Extract the [X, Y] coordinate from the center of the cell holding the provided text.  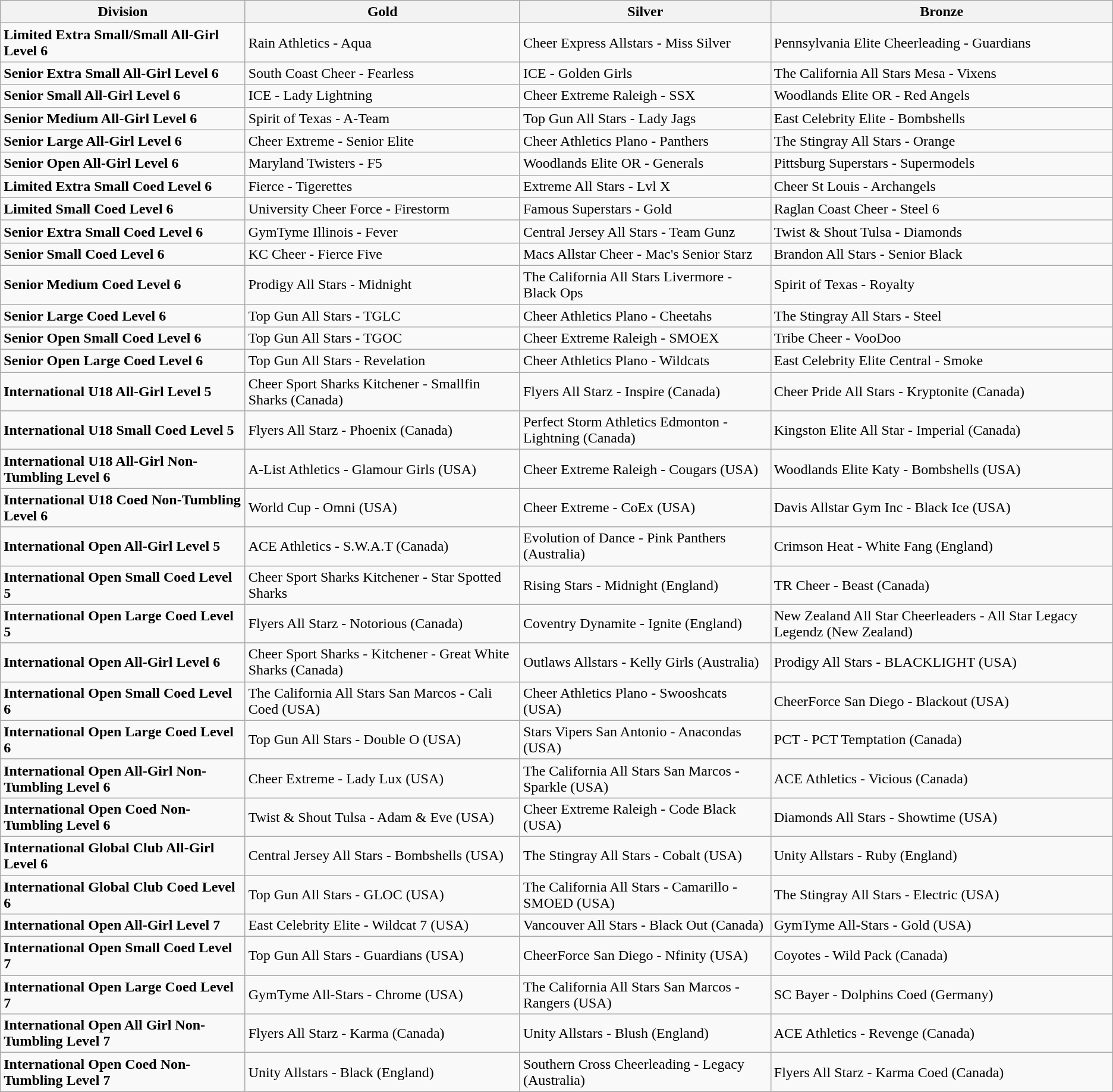
Twist & Shout Tulsa - Adam & Eve (USA) [382, 817]
The California All Stars Livermore - Black Ops [645, 284]
Brandon All Stars - Senior Black [942, 254]
Senior Small All-Girl Level 6 [122, 96]
International U18 All-Girl Non-Tumbling Level 6 [122, 469]
International Open Coed Non-Tumbling Level 7 [122, 1072]
The California All Stars San Marcos - Cali Coed (USA) [382, 701]
Senior Medium All-Girl Level 6 [122, 118]
Spirit of Texas - Royalty [942, 284]
Pennsylvania Elite Cheerleading - Guardians [942, 43]
Senior Extra Small Coed Level 6 [122, 231]
Division [122, 12]
International Open All-Girl Level 7 [122, 925]
Flyers All Starz - Notorious (Canada) [382, 623]
New Zealand All Star Cheerleaders - All Star Legacy Legendz (New Zealand) [942, 623]
Cheer Extreme Raleigh - SSX [645, 96]
Senior Large Coed Level 6 [122, 316]
University Cheer Force - Firestorm [382, 209]
Flyers All Starz - Inspire (Canada) [645, 391]
TR Cheer - Beast (Canada) [942, 585]
Cheer Sport Sharks - Kitchener - Great White Sharks (Canada) [382, 663]
International Open All Girl Non-Tumbling Level 7 [122, 1034]
Flyers All Starz - Karma Coed (Canada) [942, 1072]
GymTyme All-Stars - Gold (USA) [942, 925]
Senior Medium Coed Level 6 [122, 284]
A-List Athletics - Glamour Girls (USA) [382, 469]
East Celebrity Elite - Wildcat 7 (USA) [382, 925]
Senior Open Small Coed Level 6 [122, 338]
Cheer Sport Sharks Kitchener - Smallfin Sharks (Canada) [382, 391]
Cheer Extreme Raleigh - SMOEX [645, 338]
Central Jersey All Stars - Team Gunz [645, 231]
Top Gun All Stars - Lady Jags [645, 118]
Pittsburg Superstars - Supermodels [942, 164]
International Open Small Coed Level 6 [122, 701]
International U18 Coed Non-Tumbling Level 6 [122, 508]
Prodigy All Stars - Midnight [382, 284]
Top Gun All Stars - TGLC [382, 316]
Diamonds All Stars - Showtime (USA) [942, 817]
Cheer Athletics Plano - Wildcats [645, 361]
East Celebrity Elite Central - Smoke [942, 361]
Cheer Athletics Plano - Panthers [645, 141]
South Coast Cheer - Fearless [382, 73]
Prodigy All Stars - BLACKLIGHT (USA) [942, 663]
Evolution of Dance - Pink Panthers (Australia) [645, 546]
International U18 Small Coed Level 5 [122, 431]
Kingston Elite All Star - Imperial (Canada) [942, 431]
Coventry Dynamite - Ignite (England) [645, 623]
Davis Allstar Gym Inc - Black Ice (USA) [942, 508]
Tribe Cheer - VooDoo [942, 338]
Twist & Shout Tulsa - Diamonds [942, 231]
Cheer Extreme - CoEx (USA) [645, 508]
Limited Small Coed Level 6 [122, 209]
International Open Large Coed Level 6 [122, 740]
Senior Open Large Coed Level 6 [122, 361]
International Global Club Coed Level 6 [122, 895]
Stars Vipers San Antonio - Anacondas (USA) [645, 740]
International Open Coed Non-Tumbling Level 6 [122, 817]
Cheer Athletics Plano - Cheetahs [645, 316]
Woodlands Elite OR - Generals [645, 164]
CheerForce San Diego - Blackout (USA) [942, 701]
Famous Superstars - Gold [645, 209]
International Global Club All-Girl Level 6 [122, 855]
Limited Extra Small Coed Level 6 [122, 186]
Senior Open All-Girl Level 6 [122, 164]
Top Gun All Stars - TGOC [382, 338]
Rising Stars - Midnight (England) [645, 585]
Flyers All Starz - Karma (Canada) [382, 1034]
The California All Stars San Marcos - Sparkle (USA) [645, 778]
International Open All-Girl Level 5 [122, 546]
Senior Small Coed Level 6 [122, 254]
Vancouver All Stars - Black Out (Canada) [645, 925]
ICE - Golden Girls [645, 73]
The California All Stars Mesa - Vixens [942, 73]
Senior Extra Small All-Girl Level 6 [122, 73]
Outlaws Allstars - Kelly Girls (Australia) [645, 663]
GymTyme Illinois - Fever [382, 231]
Senior Large All-Girl Level 6 [122, 141]
World Cup - Omni (USA) [382, 508]
Spirit of Texas - A-Team [382, 118]
Macs Allstar Cheer - Mac's Senior Starz [645, 254]
Fierce - Tigerettes [382, 186]
Coyotes - Wild Pack (Canada) [942, 956]
Gold [382, 12]
The California All Stars San Marcos - Rangers (USA) [645, 994]
ACE Athletics - Revenge (Canada) [942, 1034]
SC Bayer - Dolphins Coed (Germany) [942, 994]
International Open Large Coed Level 7 [122, 994]
Crimson Heat - White Fang (England) [942, 546]
Woodlands Elite Katy - Bombshells (USA) [942, 469]
The Stingray All Stars - Electric (USA) [942, 895]
Extreme All Stars - Lvl X [645, 186]
The Stingray All Stars - Orange [942, 141]
International Open All-Girl Level 6 [122, 663]
Raglan Coast Cheer - Steel 6 [942, 209]
ACE Athletics - S.W.A.T (Canada) [382, 546]
Cheer Extreme Raleigh - Code Black (USA) [645, 817]
The Stingray All Stars - Steel [942, 316]
Cheer Extreme - Lady Lux (USA) [382, 778]
Cheer Express Allstars - Miss Silver [645, 43]
International U18 All-Girl Level 5 [122, 391]
The Stingray All Stars - Cobalt (USA) [645, 855]
International Open Large Coed Level 5 [122, 623]
East Celebrity Elite - Bombshells [942, 118]
Cheer Pride All Stars - Kryptonite (Canada) [942, 391]
Top Gun All Stars - Guardians (USA) [382, 956]
Central Jersey All Stars - Bombshells (USA) [382, 855]
Unity Allstars - Blush (England) [645, 1034]
International Open All-Girl Non-Tumbling Level 6 [122, 778]
Cheer Extreme - Senior Elite [382, 141]
Cheer Athletics Plano - Swooshcats (USA) [645, 701]
Top Gun All Stars - Double O (USA) [382, 740]
Top Gun All Stars - GLOC (USA) [382, 895]
Unity Allstars - Ruby (England) [942, 855]
Rain Athletics - Aqua [382, 43]
Limited Extra Small/Small All-Girl Level 6 [122, 43]
Southern Cross Cheerleading - Legacy (Australia) [645, 1072]
CheerForce San Diego - Nfinity (USA) [645, 956]
The California All Stars - Camarillo - SMOED (USA) [645, 895]
ICE - Lady Lightning [382, 96]
Cheer St Louis - Archangels [942, 186]
ACE Athletics - Vicious (Canada) [942, 778]
Woodlands Elite OR - Red Angels [942, 96]
Unity Allstars - Black (England) [382, 1072]
International Open Small Coed Level 5 [122, 585]
Top Gun All Stars - Revelation [382, 361]
Flyers All Starz - Phoenix (Canada) [382, 431]
GymTyme All-Stars - Chrome (USA) [382, 994]
Bronze [942, 12]
PCT - PCT Temptation (Canada) [942, 740]
International Open Small Coed Level 7 [122, 956]
Perfect Storm Athletics Edmonton - Lightning (Canada) [645, 431]
Cheer Extreme Raleigh - Cougars (USA) [645, 469]
Cheer Sport Sharks Kitchener - Star Spotted Sharks [382, 585]
Maryland Twisters - F5 [382, 164]
KC Cheer - Fierce Five [382, 254]
Silver [645, 12]
